Capture the cell that displays the provided text and extract its (X, Y) central coordinate. 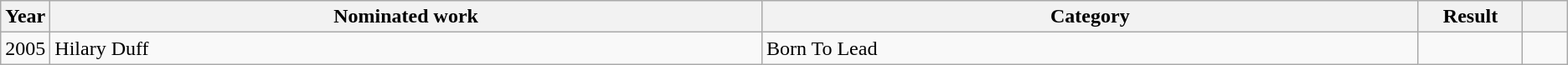
Year (25, 17)
2005 (25, 48)
Nominated work (406, 17)
Born To Lead (1090, 48)
Result (1471, 17)
Category (1090, 17)
Hilary Duff (406, 48)
